Search for the cell housing the specified text and yield its (X, Y) center coordinate. 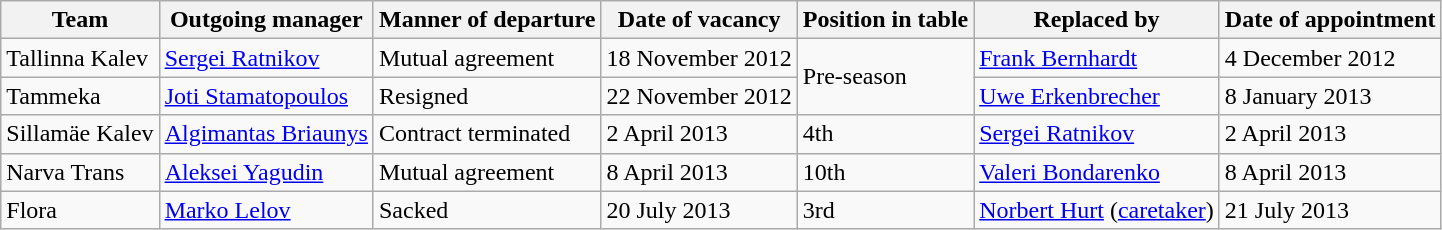
Marko Lelov (266, 210)
Date of appointment (1330, 20)
Contract terminated (486, 134)
Outgoing manager (266, 20)
Valeri Bondarenko (1097, 172)
Norbert Hurt (caretaker) (1097, 210)
21 July 2013 (1330, 210)
Tallinna Kalev (80, 58)
10th (885, 172)
Manner of departure (486, 20)
Frank Bernhardt (1097, 58)
18 November 2012 (699, 58)
4 December 2012 (1330, 58)
Narva Trans (80, 172)
8 January 2013 (1330, 96)
4th (885, 134)
3rd (885, 210)
Position in table (885, 20)
22 November 2012 (699, 96)
20 July 2013 (699, 210)
Algimantas Briaunys (266, 134)
Resigned (486, 96)
Aleksei Yagudin (266, 172)
Sillamäe Kalev (80, 134)
Pre-season (885, 77)
Flora (80, 210)
Sacked (486, 210)
Date of vacancy (699, 20)
Team (80, 20)
Joti Stamatopoulos (266, 96)
Replaced by (1097, 20)
Uwe Erkenbrecher (1097, 96)
Tammeka (80, 96)
